Detect which cell encompasses the target text, then output its [X, Y] center coordinate. 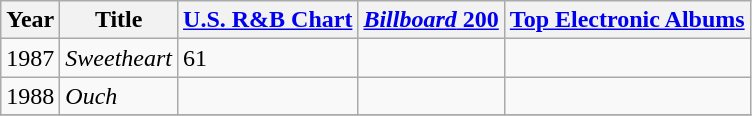
Top Electronic Albums [627, 20]
61 [268, 58]
Billboard 200 [431, 20]
Sweetheart [119, 58]
Title [119, 20]
Year [30, 20]
U.S. R&B Chart [268, 20]
Ouch [119, 96]
1987 [30, 58]
1988 [30, 96]
